Scan for the cell matching the given text and deliver its (x, y) coordinate at center. 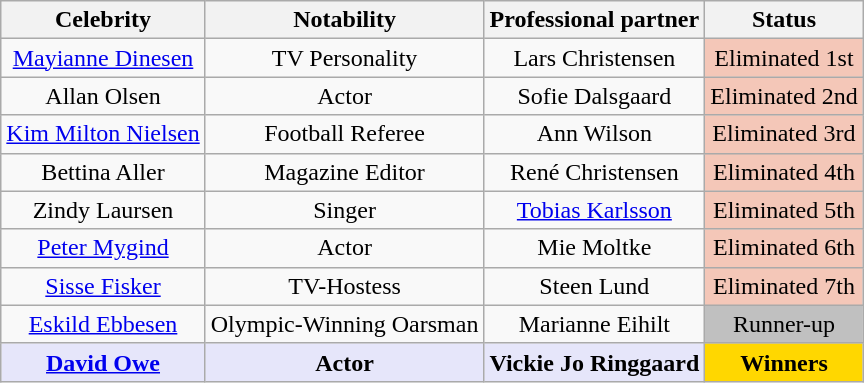
Eliminated 5th (784, 210)
Kim Milton Nielsen (103, 134)
Winners (784, 362)
Eliminated 1st (784, 58)
Lars Christensen (594, 58)
Mayianne Dinesen (103, 58)
Celebrity (103, 20)
Vickie Jo Ringgaard (594, 362)
David Owe (103, 362)
Eskild Ebbesen (103, 324)
Allan Olsen (103, 96)
Status (784, 20)
Football Referee (344, 134)
Notability (344, 20)
René Christensen (594, 172)
Eliminated 3rd (784, 134)
Eliminated 4th (784, 172)
Zindy Laursen (103, 210)
TV Personality (344, 58)
Bettina Aller (103, 172)
Magazine Editor (344, 172)
Eliminated 2nd (784, 96)
Olympic-Winning Oarsman (344, 324)
Runner-up (784, 324)
Peter Mygind (103, 248)
Steen Lund (594, 286)
Professional partner (594, 20)
Marianne Eihilt (594, 324)
Tobias Karlsson (594, 210)
Sofie Dalsgaard (594, 96)
Eliminated 6th (784, 248)
Singer (344, 210)
Eliminated 7th (784, 286)
TV-Hostess (344, 286)
Mie Moltke (594, 248)
Ann Wilson (594, 134)
Sisse Fisker (103, 286)
